For the text-containing cell, return its midpoint in [X, Y] coordinate format. 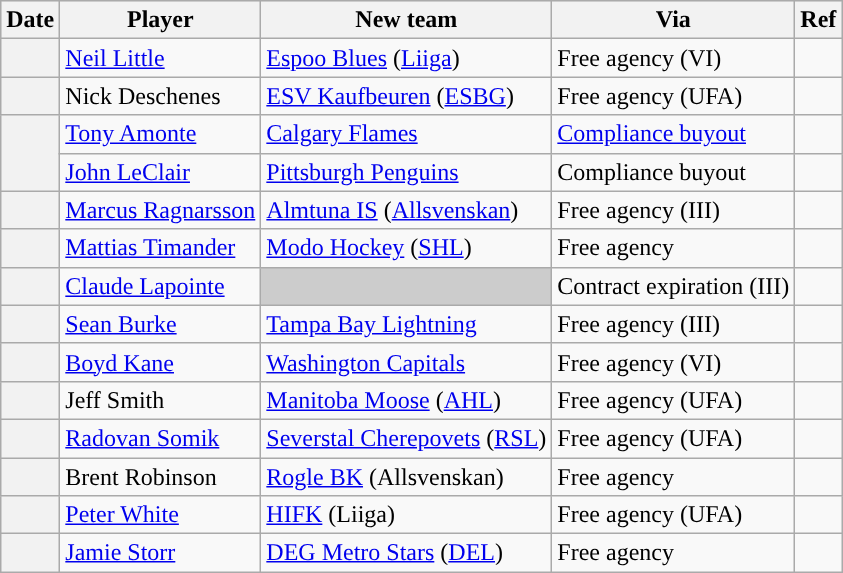
Jeff Smith [160, 400]
Claude Lapointe [160, 286]
Player [160, 20]
Rogle BK (Allsvenskan) [406, 477]
New team [406, 20]
Peter White [160, 515]
Date [30, 20]
Radovan Somik [160, 438]
Tampa Bay Lightning [406, 324]
Espoo Blues (Liiga) [406, 58]
Contract expiration (III) [674, 286]
Tony Amonte [160, 134]
Ref [818, 20]
Mattias Timander [160, 248]
Sean Burke [160, 324]
Calgary Flames [406, 134]
Modo Hockey (SHL) [406, 248]
Via [674, 20]
DEG Metro Stars (DEL) [406, 553]
Washington Capitals [406, 362]
Almtuna IS (Allsvenskan) [406, 210]
John LeClair [160, 172]
Nick Deschenes [160, 96]
Severstal Cherepovets (RSL) [406, 438]
Brent Robinson [160, 477]
Pittsburgh Penguins [406, 172]
Manitoba Moose (AHL) [406, 400]
Jamie Storr [160, 553]
Marcus Ragnarsson [160, 210]
HIFK (Liiga) [406, 515]
Boyd Kane [160, 362]
Neil Little [160, 58]
ESV Kaufbeuren (ESBG) [406, 96]
